Find where the given text appears and provide that cell's center as (X, Y) coordinate. 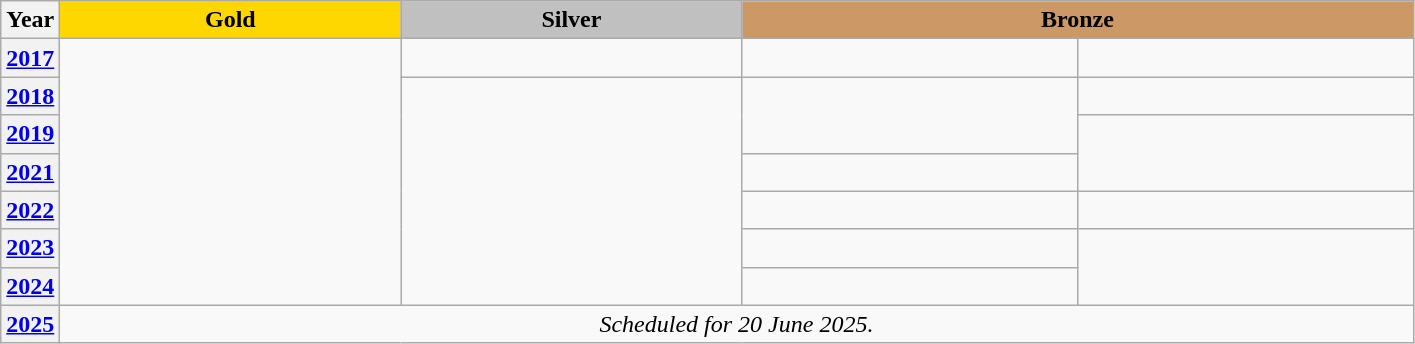
Gold (230, 20)
Year (30, 20)
2025 (30, 324)
Silver (572, 20)
2021 (30, 172)
2019 (30, 134)
Scheduled for 20 June 2025. (736, 324)
2023 (30, 248)
Bronze (1078, 20)
2018 (30, 96)
2024 (30, 286)
2017 (30, 58)
2022 (30, 210)
